Return (X, Y) of the center of cell containing provided text 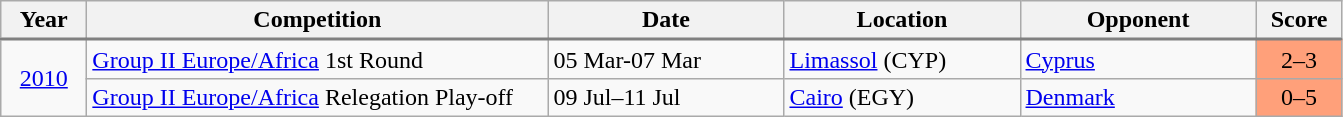
Group II Europe/Africa 1st Round (318, 60)
0–5 (1299, 97)
Limassol (CYP) (902, 60)
Cyprus (1138, 60)
Group II Europe/Africa Relegation Play-off (318, 97)
2–3 (1299, 60)
Denmark (1138, 97)
Year (44, 20)
Competition (318, 20)
2010 (44, 78)
Location (902, 20)
Date (666, 20)
Opponent (1138, 20)
09 Jul–11 Jul (666, 97)
05 Mar-07 Mar (666, 60)
Score (1299, 20)
Cairo (EGY) (902, 97)
